Scan for the cell matching the given text and deliver its (X, Y) coordinate at center. 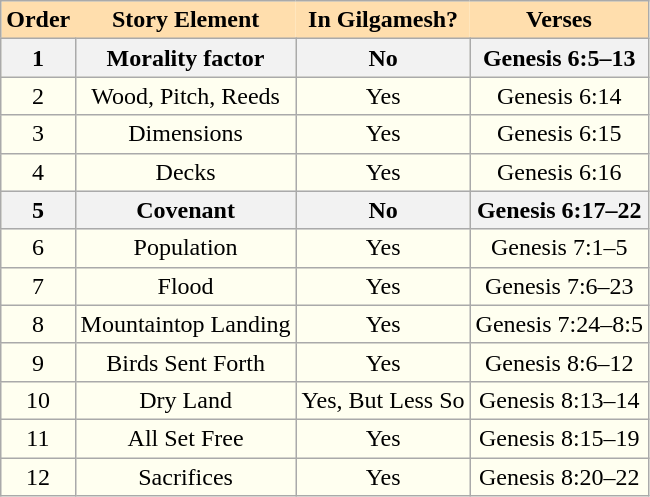
11 (38, 438)
Genesis 8:13–14 (559, 400)
Genesis 6:15 (559, 134)
All Set Free (186, 438)
Order (38, 20)
Sacrifices (186, 477)
Birds Sent Forth (186, 362)
3 (38, 134)
Genesis 6:17–22 (559, 210)
Dry Land (186, 400)
7 (38, 286)
Genesis 7:6–23 (559, 286)
Story Element (186, 20)
10 (38, 400)
5 (38, 210)
4 (38, 172)
Genesis 6:16 (559, 172)
Genesis 8:20–22 (559, 477)
Genesis 8:6–12 (559, 362)
6 (38, 248)
Yes, But Less So (383, 400)
12 (38, 477)
Population (186, 248)
Verses (559, 20)
Decks (186, 172)
In Gilgamesh? (383, 20)
2 (38, 96)
Genesis 7:24–8:5 (559, 324)
Genesis 7:1–5 (559, 248)
Genesis 6:14 (559, 96)
Flood (186, 286)
Wood, Pitch, Reeds (186, 96)
1 (38, 58)
8 (38, 324)
Genesis 6:5–13 (559, 58)
Morality factor (186, 58)
Dimensions (186, 134)
Covenant (186, 210)
9 (38, 362)
Genesis 8:15–19 (559, 438)
Mountaintop Landing (186, 324)
